Search for the cell housing the specified text and yield its (x, y) center coordinate. 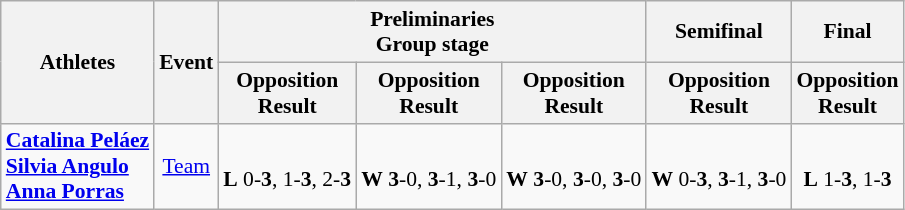
Athletes (78, 62)
L 1-3, 1-3 (847, 166)
Semifinal (718, 32)
W 0-3, 3-1, 3-0 (718, 166)
Event (186, 62)
Catalina PeláezSilvia AnguloAnna Porras (78, 166)
W 3-0, 3-0, 3-0 (574, 166)
L 0-3, 1-3, 2-3 (287, 166)
Team (186, 166)
PreliminariesGroup stage (432, 32)
W 3-0, 3-1, 3-0 (428, 166)
Final (847, 32)
